Return the [x, y] coordinate for the center point of the cell that contains the specified text.  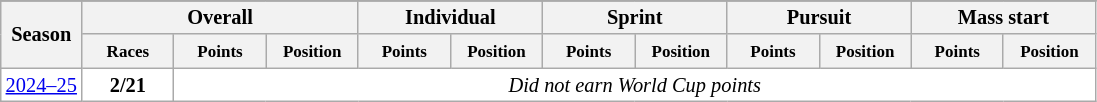
Season [42, 34]
2/21 [128, 85]
Mass start [1003, 17]
Did not earn World Cup points [635, 85]
2024–25 [42, 85]
Sprint [635, 17]
Races [128, 51]
Overall [220, 17]
Pursuit [819, 17]
Individual [450, 17]
